For the text-containing cell, return its midpoint in (X, Y) coordinate format. 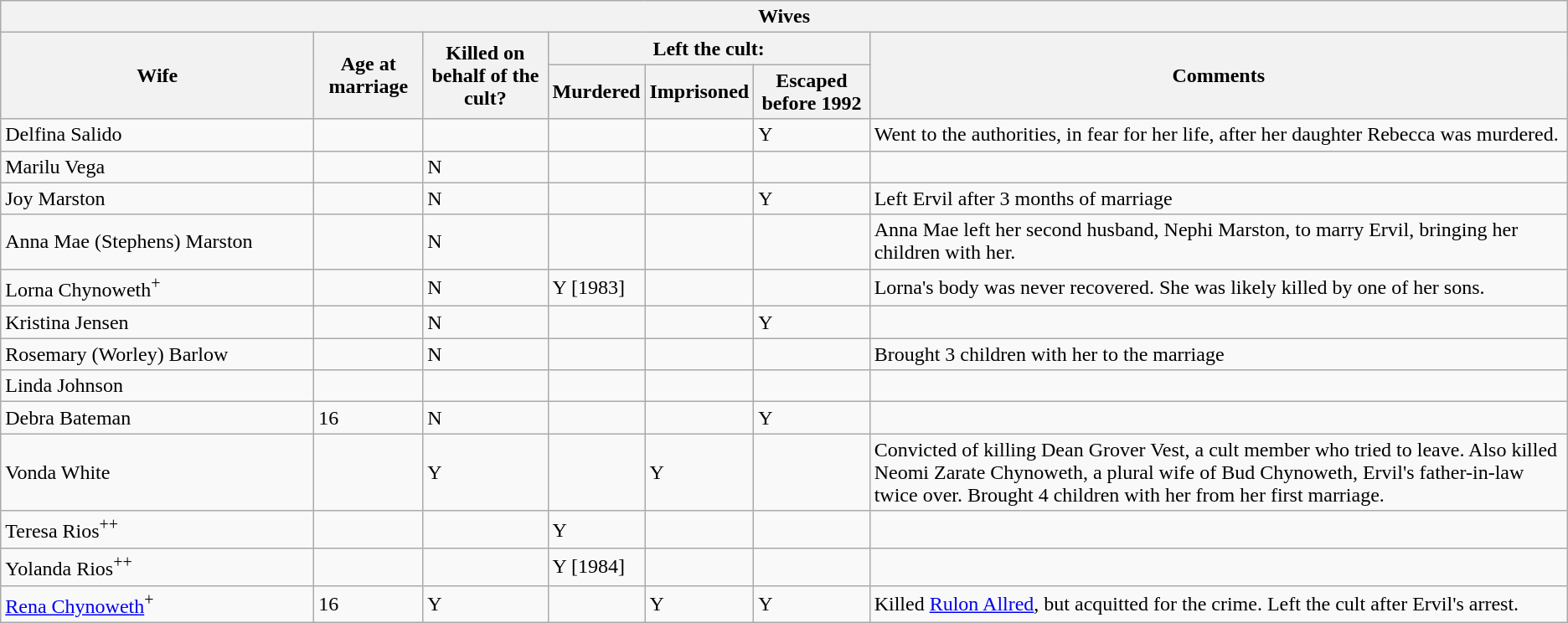
Lorna Chynoweth+ (157, 288)
Delfina Salido (157, 135)
Imprisoned (699, 92)
Went to the authorities, in fear for her life, after her daughter Rebecca was murdered. (1218, 135)
Joy Marston (157, 198)
Rosemary (Worley) Barlow (157, 354)
Anna Mae (Stephens) Marston (157, 241)
Kristina Jensen (157, 322)
Escaped before 1992 (812, 92)
Left Ervil after 3 months of marriage (1218, 198)
Killed Rulon Allred, but acquitted for the crime. Left the cult after Ervil's arrest. (1218, 605)
Y [1983] (596, 288)
Marilu Vega (157, 167)
Yolanda Rios++ (157, 568)
Murdered (596, 92)
Comments (1218, 75)
Linda Johnson (157, 386)
Wives (784, 17)
Lorna's body was never recovered. She was likely killed by one of her sons. (1218, 288)
Anna Mae left her second husband, Nephi Marston, to marry Ervil, bringing her children with her. (1218, 241)
Debra Bateman (157, 418)
Brought 3 children with her to the marriage (1218, 354)
Y [1984] (596, 568)
Vonda White (157, 472)
Teresa Rios++ (157, 529)
Age at marriage (369, 75)
Wife (157, 75)
Killed on behalf of the cult? (486, 75)
Left the cult: (709, 49)
Rena Chynoweth+ (157, 605)
